Detect which cell encompasses the target text, then output its (x, y) center coordinate. 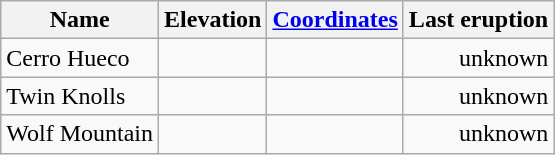
Last eruption (478, 20)
Elevation (213, 20)
Cerro Hueco (80, 58)
Name (80, 20)
Twin Knolls (80, 96)
Coordinates (335, 20)
Wolf Mountain (80, 134)
